Provide the (X, Y) coordinate of the cell's center where the given text is located.  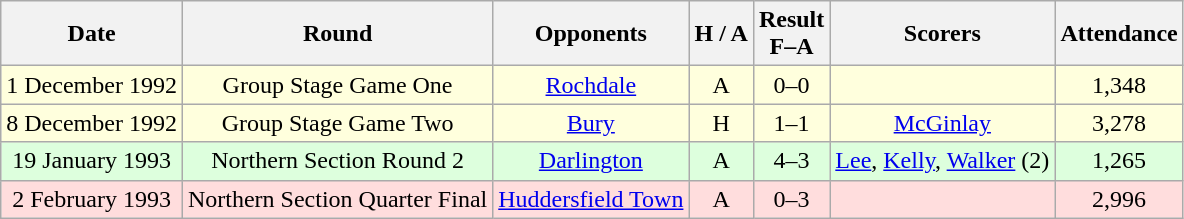
19 January 1993 (92, 161)
1 December 1992 (92, 85)
0–3 (791, 199)
Group Stage Game One (337, 85)
3,278 (1119, 123)
ResultF–A (791, 34)
Scorers (942, 34)
Group Stage Game Two (337, 123)
Date (92, 34)
Northern Section Quarter Final (337, 199)
2,996 (1119, 199)
4–3 (791, 161)
8 December 1992 (92, 123)
2 February 1993 (92, 199)
Northern Section Round 2 (337, 161)
1–1 (791, 123)
Attendance (1119, 34)
Round (337, 34)
Lee, Kelly, Walker (2) (942, 161)
Darlington (591, 161)
1,265 (1119, 161)
Huddersfield Town (591, 199)
0–0 (791, 85)
Opponents (591, 34)
Rochdale (591, 85)
McGinlay (942, 123)
H (721, 123)
H / A (721, 34)
Bury (591, 123)
1,348 (1119, 85)
